Scan for the cell matching the given text and deliver its [x, y] coordinate at center. 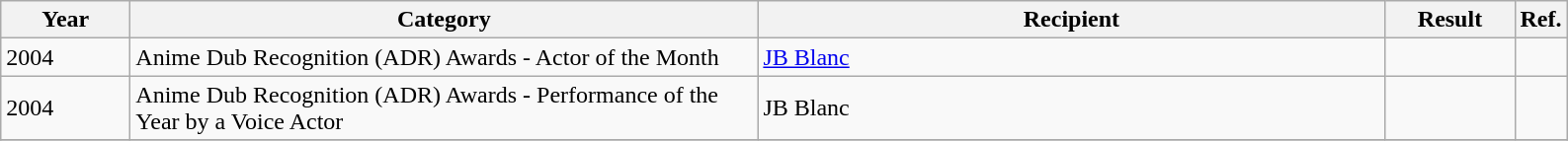
Anime Dub Recognition (ADR) Awards - Performance of the Year by a Voice Actor [445, 108]
Anime Dub Recognition (ADR) Awards - Actor of the Month [445, 57]
Year [65, 20]
Category [445, 20]
Recipient [1071, 20]
Result [1450, 20]
Ref. [1541, 20]
